Locate the cell with the specified text and output its (X, Y) center coordinate. 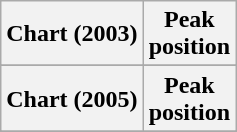
Chart (2003) (72, 34)
Chart (2005) (72, 98)
